Identify which cell holds the provided text, then report its (X, Y) central coordinate. 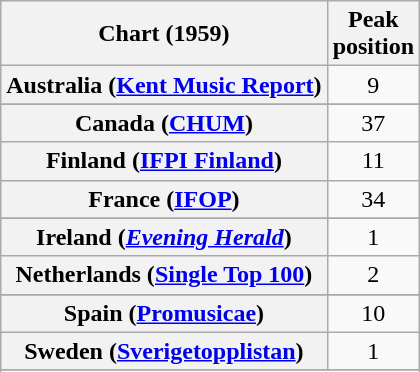
37 (373, 123)
Sweden (Sverigetopplistan) (164, 351)
9 (373, 85)
Australia (Kent Music Report) (164, 85)
Netherlands (Single Top 100) (164, 275)
Chart (1959) (164, 34)
Canada (CHUM) (164, 123)
Spain (Promusicae) (164, 313)
Peakposition (373, 34)
34 (373, 199)
10 (373, 313)
Ireland (Evening Herald) (164, 237)
Finland (IFPI Finland) (164, 161)
2 (373, 275)
France (IFOP) (164, 199)
11 (373, 161)
